Extract the (x, y) coordinate from the center of the cell holding the provided text.  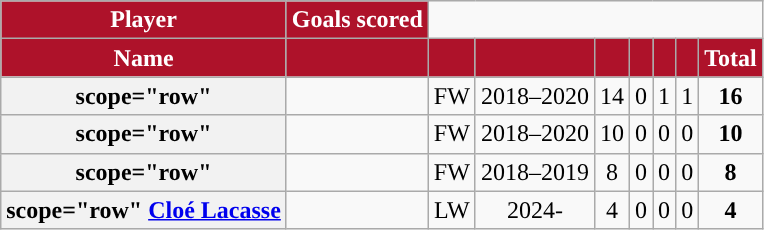
14 (612, 96)
2024- (534, 210)
Player (144, 20)
scope="row" Cloé Lacasse (144, 210)
2018–2019 (534, 172)
Goals scored (357, 20)
Name (144, 58)
LW (452, 210)
Total (731, 58)
16 (731, 96)
